Search for the cell housing the specified text and yield its [X, Y] center coordinate. 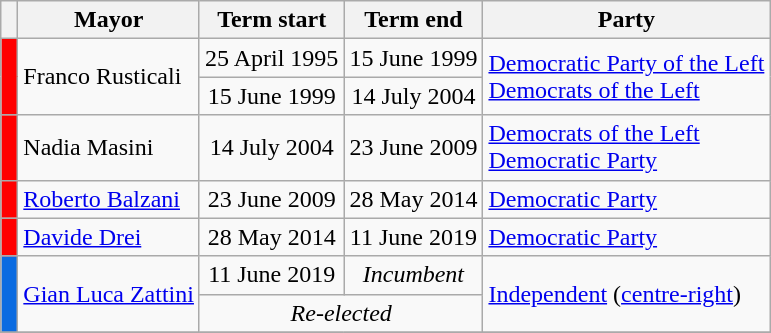
Gian Luca Zattini [109, 294]
Nadia Masini [109, 148]
Incumbent [414, 275]
Democrats of the LeftDemocratic Party [626, 148]
Davide Drei [109, 237]
25 April 1995 [271, 58]
Franco Rusticali [109, 77]
Independent (centre-right) [626, 294]
Democratic Party of the LeftDemocrats of the Left [626, 77]
Re-elected [340, 313]
Term start [271, 20]
Term end [414, 20]
Mayor [109, 20]
Roberto Balzani [109, 199]
Party [626, 20]
